Extract the [X, Y] coordinate from the center of the cell holding the provided text.  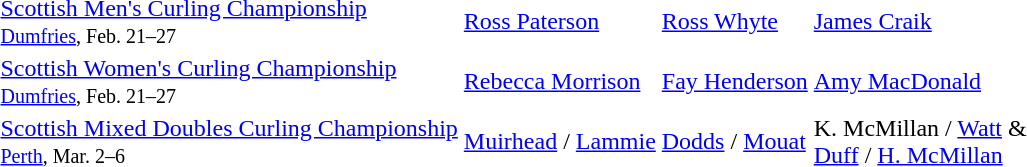
Rebecca Morrison [560, 82]
Fay Henderson [734, 82]
